Return (x, y) of the center of cell containing provided text 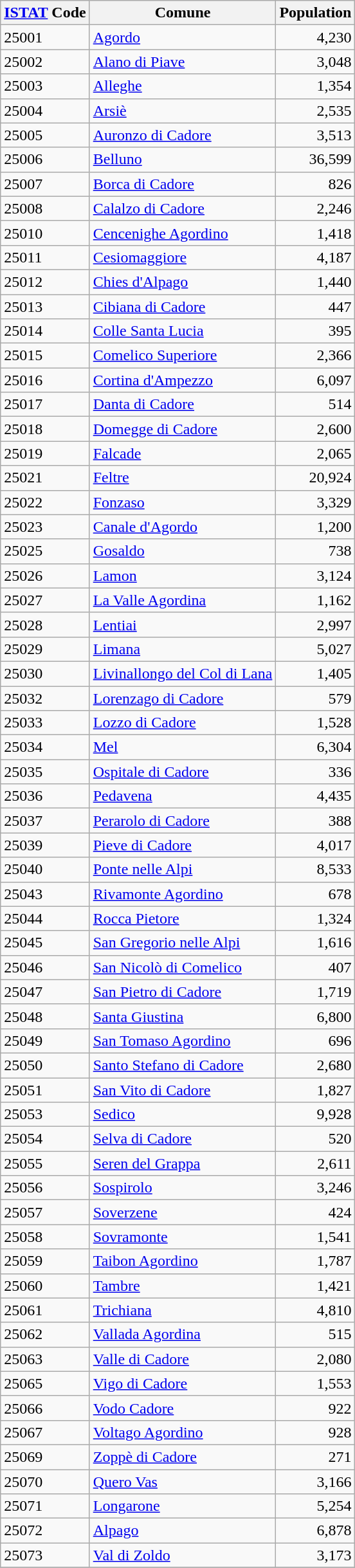
1,324 (315, 918)
25037 (45, 821)
4,230 (315, 37)
San Vito di Cadore (183, 1090)
25006 (45, 160)
Mel (183, 747)
25047 (45, 992)
4,017 (315, 845)
Lamon (183, 576)
25066 (45, 1408)
6,800 (315, 1016)
25028 (45, 624)
1,421 (315, 1286)
San Tomaso Agordino (183, 1041)
25034 (45, 747)
25045 (45, 943)
579 (315, 698)
Cencenighe Agordino (183, 233)
36,599 (315, 160)
1,162 (315, 600)
25070 (45, 1481)
Comelico Superiore (183, 356)
6,878 (315, 1531)
Valle di Cadore (183, 1359)
25003 (45, 86)
25027 (45, 600)
25067 (45, 1432)
2,080 (315, 1359)
Calalzo di Cadore (183, 208)
3,048 (315, 62)
1,440 (315, 282)
Colle Santa Lucia (183, 331)
8,533 (315, 870)
1,418 (315, 233)
Trichiana (183, 1310)
2,065 (315, 453)
928 (315, 1432)
La Valle Agordina (183, 600)
Belluno (183, 160)
Comune (183, 13)
25060 (45, 1286)
25039 (45, 845)
1,528 (315, 723)
1,616 (315, 943)
Ponte nelle Alpi (183, 870)
3,173 (315, 1555)
Lozzo di Cadore (183, 723)
25025 (45, 551)
6,304 (315, 747)
Ospitale di Cadore (183, 772)
271 (315, 1457)
738 (315, 551)
Rocca Pietore (183, 918)
25017 (45, 405)
25046 (45, 967)
25002 (45, 62)
Gosaldo (183, 551)
Selva di Cadore (183, 1139)
Auronzo di Cadore (183, 135)
25022 (45, 502)
Pedavena (183, 796)
Limana (183, 649)
25015 (45, 356)
Population (315, 13)
25013 (45, 307)
Agordo (183, 37)
Fonzaso (183, 502)
25049 (45, 1041)
4,435 (315, 796)
Seren del Grappa (183, 1163)
Cibiana di Cadore (183, 307)
25044 (45, 918)
696 (315, 1041)
25005 (45, 135)
Val di Zoldo (183, 1555)
25032 (45, 698)
3,246 (315, 1188)
Tambre (183, 1286)
25026 (45, 576)
Vigo di Cadore (183, 1383)
Santa Giustina (183, 1016)
25012 (45, 282)
25033 (45, 723)
2,535 (315, 111)
1,541 (315, 1237)
1,200 (315, 527)
1,405 (315, 673)
Sedico (183, 1115)
395 (315, 331)
25043 (45, 894)
407 (315, 967)
922 (315, 1408)
Arsiè (183, 111)
Pieve di Cadore (183, 845)
Soverzene (183, 1212)
25029 (45, 649)
25008 (45, 208)
25016 (45, 380)
3,329 (315, 502)
Perarolo di Cadore (183, 821)
San Nicolò di Comelico (183, 967)
Santo Stefano di Cadore (183, 1065)
1,787 (315, 1261)
25054 (45, 1139)
Zoppè di Cadore (183, 1457)
Cortina d'Ampezzo (183, 380)
25019 (45, 453)
2,611 (315, 1163)
678 (315, 894)
4,810 (315, 1310)
25001 (45, 37)
826 (315, 184)
25053 (45, 1115)
25059 (45, 1261)
ISTAT Code (45, 13)
Canale d'Agordo (183, 527)
2,600 (315, 429)
25011 (45, 257)
520 (315, 1139)
2,997 (315, 624)
Alleghe (183, 86)
25051 (45, 1090)
25073 (45, 1555)
25057 (45, 1212)
2,680 (315, 1065)
Quero Vas (183, 1481)
6,097 (315, 380)
1,354 (315, 86)
Alpago (183, 1531)
Livinallongo del Col di Lana (183, 673)
5,254 (315, 1506)
25071 (45, 1506)
Chies d'Alpago (183, 282)
Domegge di Cadore (183, 429)
Lorenzago di Cadore (183, 698)
25030 (45, 673)
1,719 (315, 992)
Voltago Agordino (183, 1432)
388 (315, 821)
1,553 (315, 1383)
Vallada Agordina (183, 1335)
25036 (45, 796)
25007 (45, 184)
25058 (45, 1237)
424 (315, 1212)
336 (315, 772)
514 (315, 405)
Feltre (183, 478)
San Gregorio nelle Alpi (183, 943)
4,187 (315, 257)
San Pietro di Cadore (183, 992)
25072 (45, 1531)
25004 (45, 111)
25056 (45, 1188)
25069 (45, 1457)
25050 (45, 1065)
25040 (45, 870)
Vodo Cadore (183, 1408)
25065 (45, 1383)
Sospirolo (183, 1188)
25062 (45, 1335)
Sovramonte (183, 1237)
Danta di Cadore (183, 405)
25021 (45, 478)
3,166 (315, 1481)
25023 (45, 527)
1,827 (315, 1090)
Falcade (183, 453)
25018 (45, 429)
2,246 (315, 208)
25035 (45, 772)
Lentiai (183, 624)
Rivamonte Agordino (183, 894)
3,513 (315, 135)
25063 (45, 1359)
9,928 (315, 1115)
20,924 (315, 478)
3,124 (315, 576)
25055 (45, 1163)
25048 (45, 1016)
Cesiomaggiore (183, 257)
25010 (45, 233)
Longarone (183, 1506)
515 (315, 1335)
Alano di Piave (183, 62)
2,366 (315, 356)
25014 (45, 331)
Taibon Agordino (183, 1261)
447 (315, 307)
Borca di Cadore (183, 184)
25061 (45, 1310)
5,027 (315, 649)
